Provide the [X, Y] coordinate of the cell's center where the given text is located.  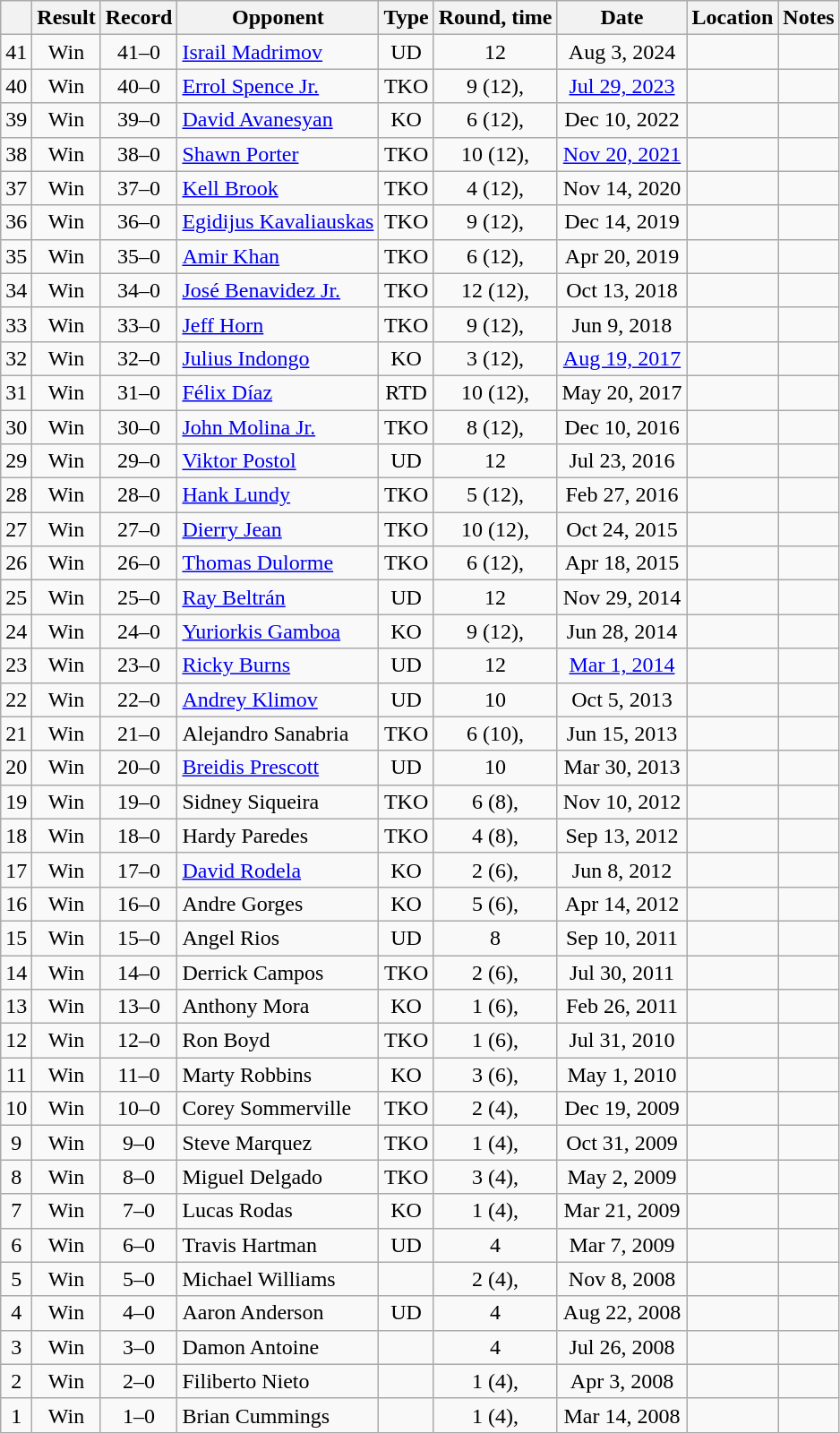
3 (12), [495, 358]
7 [16, 1211]
Steve Marquez [278, 1143]
11 [16, 1075]
Jul 23, 2016 [621, 461]
4 (12), [495, 188]
9 [16, 1143]
25–0 [139, 597]
6 (10), [495, 734]
Lucas Rodas [278, 1211]
Oct 13, 2018 [621, 290]
23–0 [139, 665]
24–0 [139, 631]
15 [16, 938]
9–0 [139, 1143]
17 [16, 870]
34–0 [139, 290]
39 [16, 120]
26 [16, 563]
May 2, 2009 [621, 1177]
36–0 [139, 222]
Mar 7, 2009 [621, 1245]
6 (8), [495, 802]
40–0 [139, 86]
Michael Williams [278, 1279]
31 [16, 392]
Mar 21, 2009 [621, 1211]
Type [407, 18]
Marty Robbins [278, 1075]
14 [16, 972]
Feb 26, 2011 [621, 1007]
Dec 10, 2016 [621, 427]
Dierry Jean [278, 529]
Mar 30, 2013 [621, 768]
32 [16, 358]
Travis Hartman [278, 1245]
16–0 [139, 904]
Opponent [278, 18]
Egidijus Kavaliauskas [278, 222]
17–0 [139, 870]
Aaron Anderson [278, 1313]
22–0 [139, 699]
Nov 14, 2020 [621, 188]
18 [16, 836]
Ricky Burns [278, 665]
Derrick Campos [278, 972]
Andre Gorges [278, 904]
Brian Cummings [278, 1415]
May 20, 2017 [621, 392]
6 [16, 1245]
Jeff Horn [278, 324]
Sep 10, 2011 [621, 938]
Notes [809, 18]
Shawn Porter [278, 154]
13 [16, 1007]
Nov 10, 2012 [621, 802]
Miguel Delgado [278, 1177]
13–0 [139, 1007]
32–0 [139, 358]
38–0 [139, 154]
25 [16, 597]
Viktor Postol [278, 461]
Jul 30, 2011 [621, 972]
Oct 31, 2009 [621, 1143]
Mar 1, 2014 [621, 665]
29 [16, 461]
36 [16, 222]
38 [16, 154]
Jun 8, 2012 [621, 870]
2 [16, 1381]
2–0 [139, 1381]
Nov 8, 2008 [621, 1279]
Dec 19, 2009 [621, 1109]
3 [16, 1347]
37 [16, 188]
26–0 [139, 563]
12 (12), [495, 290]
16 [16, 904]
4 (8), [495, 836]
29–0 [139, 461]
8–0 [139, 1177]
30 [16, 427]
8 (12), [495, 427]
Angel Rios [278, 938]
39–0 [139, 120]
Andrey Klimov [278, 699]
Sidney Siqueira [278, 802]
Jun 9, 2018 [621, 324]
5 (12), [495, 495]
20–0 [139, 768]
Result [66, 18]
5–0 [139, 1279]
Round, time [495, 18]
19–0 [139, 802]
Aug 3, 2024 [621, 52]
Damon Antoine [278, 1347]
May 1, 2010 [621, 1075]
Nov 29, 2014 [621, 597]
28 [16, 495]
34 [16, 290]
Date [621, 18]
Errol Spence Jr. [278, 86]
Feb 27, 2016 [621, 495]
22 [16, 699]
Jul 29, 2023 [621, 86]
28–0 [139, 495]
1 [16, 1415]
18–0 [139, 836]
Jul 26, 2008 [621, 1347]
Jul 31, 2010 [621, 1041]
David Rodela [278, 870]
Anthony Mora [278, 1007]
3 (6), [495, 1075]
20 [16, 768]
David Avanesyan [278, 120]
Jun 15, 2013 [621, 734]
37–0 [139, 188]
35–0 [139, 256]
27–0 [139, 529]
Thomas Dulorme [278, 563]
Nov 20, 2021 [621, 154]
11–0 [139, 1075]
41 [16, 52]
Israil Madrimov [278, 52]
Corey Sommerville [278, 1109]
Sep 13, 2012 [621, 836]
Breidis Prescott [278, 768]
Félix Díaz [278, 392]
Filiberto Nieto [278, 1381]
3–0 [139, 1347]
21–0 [139, 734]
21 [16, 734]
24 [16, 631]
Amir Khan [278, 256]
Record [139, 18]
John Molina Jr. [278, 427]
Jun 28, 2014 [621, 631]
Ray Beltrán [278, 597]
José Benavidez Jr. [278, 290]
Yuriorkis Gamboa [278, 631]
Apr 14, 2012 [621, 904]
7–0 [139, 1211]
23 [16, 665]
5 [16, 1279]
RTD [407, 392]
Apr 18, 2015 [621, 563]
1–0 [139, 1415]
Julius Indongo [278, 358]
Dec 10, 2022 [621, 120]
Apr 3, 2008 [621, 1381]
19 [16, 802]
30–0 [139, 427]
Oct 24, 2015 [621, 529]
40 [16, 86]
27 [16, 529]
Hardy Paredes [278, 836]
15–0 [139, 938]
Aug 22, 2008 [621, 1313]
Alejandro Sanabria [278, 734]
10–0 [139, 1109]
Mar 14, 2008 [621, 1415]
Oct 5, 2013 [621, 699]
3 (4), [495, 1177]
35 [16, 256]
6–0 [139, 1245]
5 (6), [495, 904]
31–0 [139, 392]
41–0 [139, 52]
33 [16, 324]
33–0 [139, 324]
Aug 19, 2017 [621, 358]
12–0 [139, 1041]
14–0 [139, 972]
Dec 14, 2019 [621, 222]
4–0 [139, 1313]
Location [733, 18]
Hank Lundy [278, 495]
Apr 20, 2019 [621, 256]
Ron Boyd [278, 1041]
Kell Brook [278, 188]
